Output the (x, y) coordinate of the center of the cell containing the given text.  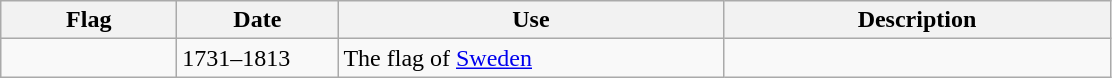
Date (258, 20)
Use (531, 20)
1731–1813 (258, 58)
The flag of Sweden (531, 58)
Flag (89, 20)
Description (917, 20)
